Pinpoint the cell where the given text exists, returning its [X, Y] midpoint coordinate. 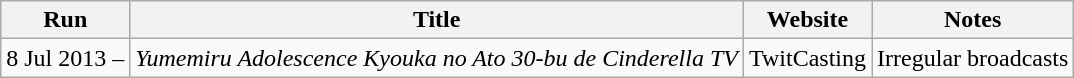
Yumemiru Adolescence Kyouka no Ato 30-bu de Cinderella TV [437, 58]
Website [807, 20]
8 Jul 2013 – [66, 58]
Irregular broadcasts [973, 58]
Notes [973, 20]
TwitCasting [807, 58]
Run [66, 20]
Title [437, 20]
